Capture the cell that displays the provided text and extract its (X, Y) central coordinate. 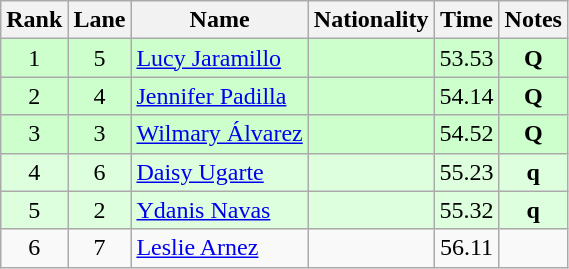
Lucy Jaramillo (220, 58)
Rank (34, 20)
55.32 (466, 210)
Name (220, 20)
Notes (533, 20)
55.23 (466, 172)
53.53 (466, 58)
Lane (100, 20)
1 (34, 58)
Wilmary Álvarez (220, 134)
Leslie Arnez (220, 248)
54.14 (466, 96)
Jennifer Padilla (220, 96)
54.52 (466, 134)
Ydanis Navas (220, 210)
56.11 (466, 248)
Daisy Ugarte (220, 172)
7 (100, 248)
Time (466, 20)
Nationality (371, 20)
